Determine the [X, Y] coordinate at the center of the cell enclosing the given text.  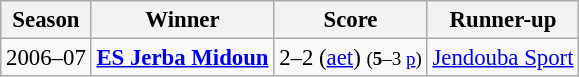
2006–07 [46, 58]
Jendouba Sport [503, 58]
Runner-up [503, 20]
Score [350, 20]
2–2 (aet) (5–3 p) [350, 58]
Season [46, 20]
ES Jerba Midoun [182, 58]
Winner [182, 20]
